Pinpoint the cell where the given text exists, returning its [X, Y] midpoint coordinate. 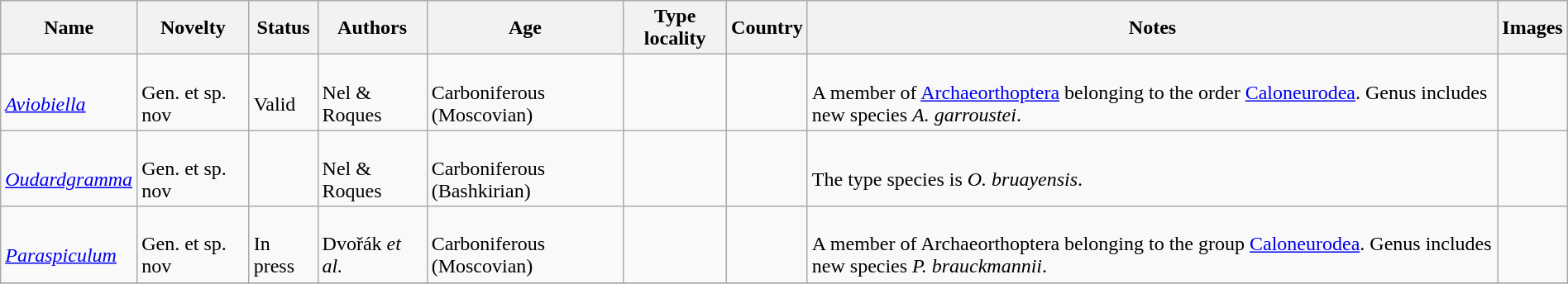
Valid [283, 92]
Type locality [675, 28]
Paraspiculum [69, 244]
Dvořák et al. [372, 244]
Images [1532, 28]
Country [767, 28]
Oudardgramma [69, 168]
Age [525, 28]
The type species is O. bruayensis. [1152, 168]
Carboniferous (Bashkirian) [525, 168]
A member of Archaeorthoptera belonging to the group Caloneurodea. Genus includes new species P. brauckmannii. [1152, 244]
Notes [1152, 28]
A member of Archaeorthoptera belonging to the order Caloneurodea. Genus includes new species A. garroustei. [1152, 92]
In press [283, 244]
Name [69, 28]
Authors [372, 28]
Status [283, 28]
Aviobiella [69, 92]
Novelty [194, 28]
